Capture the cell that displays the provided text and extract its [X, Y] central coordinate. 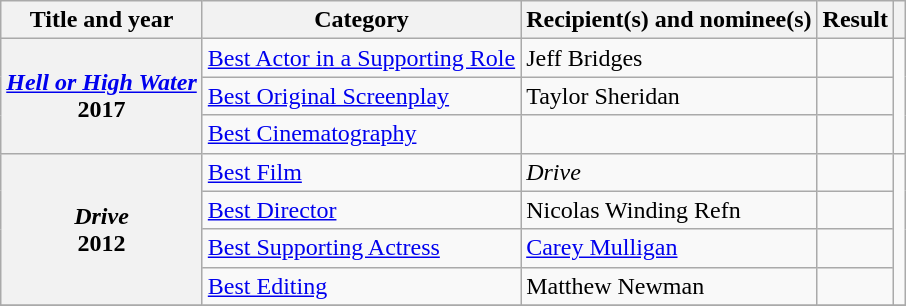
Best Supporting Actress [361, 248]
Recipient(s) and nominee(s) [669, 20]
Nicolas Winding Refn [669, 210]
Result [855, 20]
Carey Mulligan [669, 248]
Taylor Sheridan [669, 96]
Best Actor in a Supporting Role [361, 58]
Category [361, 20]
Best Editing [361, 286]
Best Original Screenplay [361, 96]
Hell or High Water 2017 [102, 96]
Drive 2012 [102, 229]
Title and year [102, 20]
Matthew Newman [669, 286]
Best Cinematography [361, 134]
Best Director [361, 210]
Drive [669, 172]
Jeff Bridges [669, 58]
Best Film [361, 172]
